Detect which cell encompasses the target text, then output its [X, Y] center coordinate. 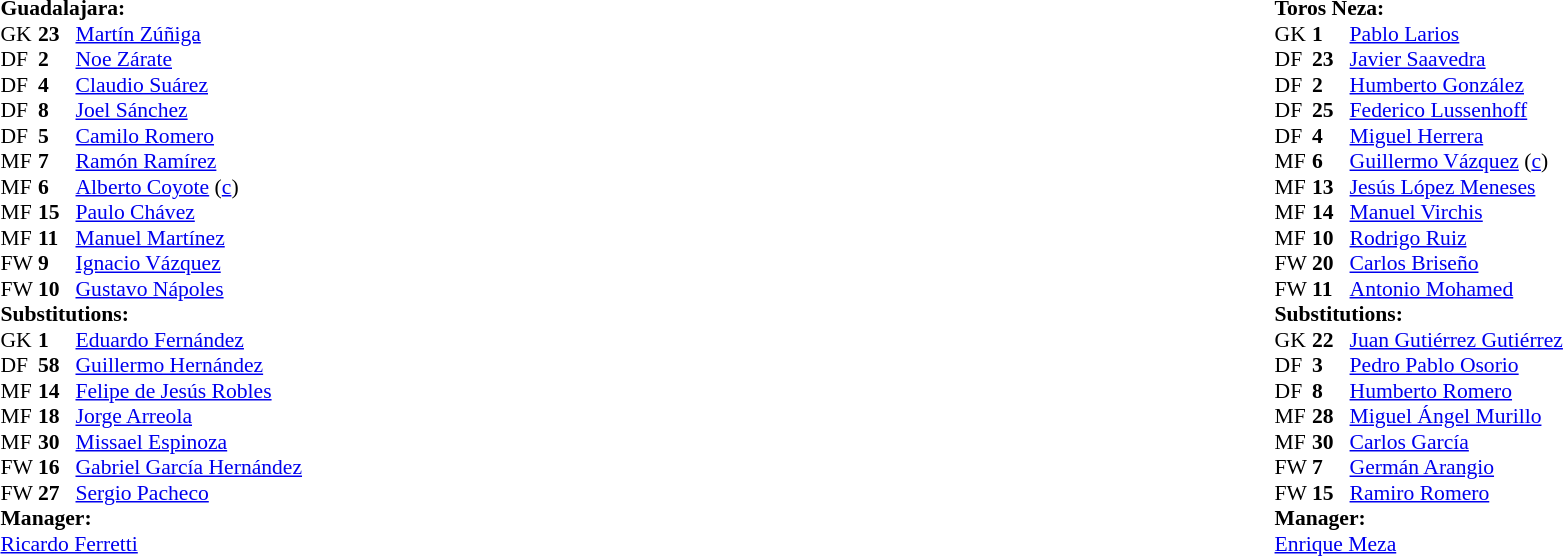
18 [57, 417]
Paulo Chávez [190, 213]
Claudio Suárez [190, 85]
Antonio Mohamed [1456, 289]
Ramón Ramírez [190, 161]
9 [57, 263]
Manuel Virchis [1456, 213]
Javier Saavedra [1456, 59]
16 [57, 467]
Missael Espinoza [190, 442]
27 [57, 493]
Gabriel García Hernández [190, 467]
Guillermo Hernández [190, 365]
Sergio Pacheco [190, 493]
25 [1331, 111]
Ramiro Romero [1456, 493]
58 [57, 365]
Eduardo Fernández [190, 340]
Manuel Martínez [190, 238]
3 [1331, 365]
Carlos García [1456, 442]
Ignacio Vázquez [190, 263]
Joel Sánchez [190, 111]
Pedro Pablo Osorio [1456, 365]
5 [57, 136]
Germán Arangio [1456, 467]
Camilo Romero [190, 136]
Alberto Coyote (c) [190, 187]
Jorge Arreola [190, 417]
Jesús López Meneses [1456, 187]
Miguel Herrera [1456, 136]
Miguel Ángel Murillo [1456, 417]
Gustavo Nápoles [190, 289]
Martín Zúñiga [190, 34]
20 [1331, 263]
Rodrigo Ruiz [1456, 238]
Humberto González [1456, 85]
28 [1331, 417]
Felipe de Jesús Robles [190, 391]
22 [1331, 340]
Guillermo Vázquez (c) [1456, 161]
13 [1331, 187]
Pablo Larios [1456, 34]
Noe Zárate [190, 59]
Federico Lussenhoff [1456, 111]
Humberto Romero [1456, 391]
Carlos Briseño [1456, 263]
Juan Gutiérrez Gutiérrez [1456, 340]
